Return [x, y] of the center of cell containing provided text 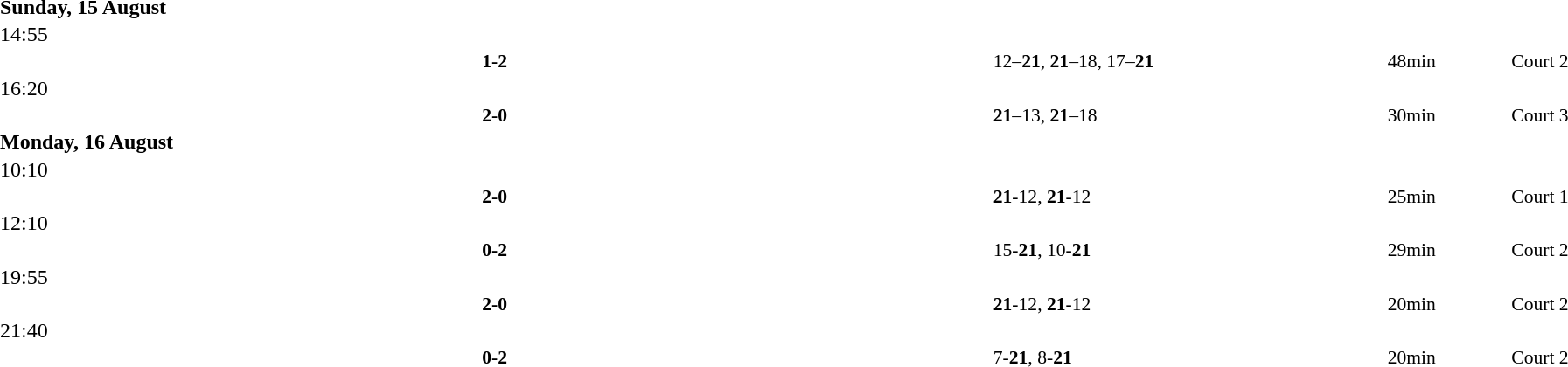
1-2 [495, 61]
15-21, 10-21 [1188, 250]
48min [1447, 61]
29min [1447, 250]
20min [1447, 304]
30min [1447, 115]
0-2 [495, 250]
21–13, 21–18 [1188, 115]
25min [1447, 196]
12–21, 21–18, 17–21 [1188, 61]
